From the cell containing the given text, extract its center point as [X, Y] coordinate. 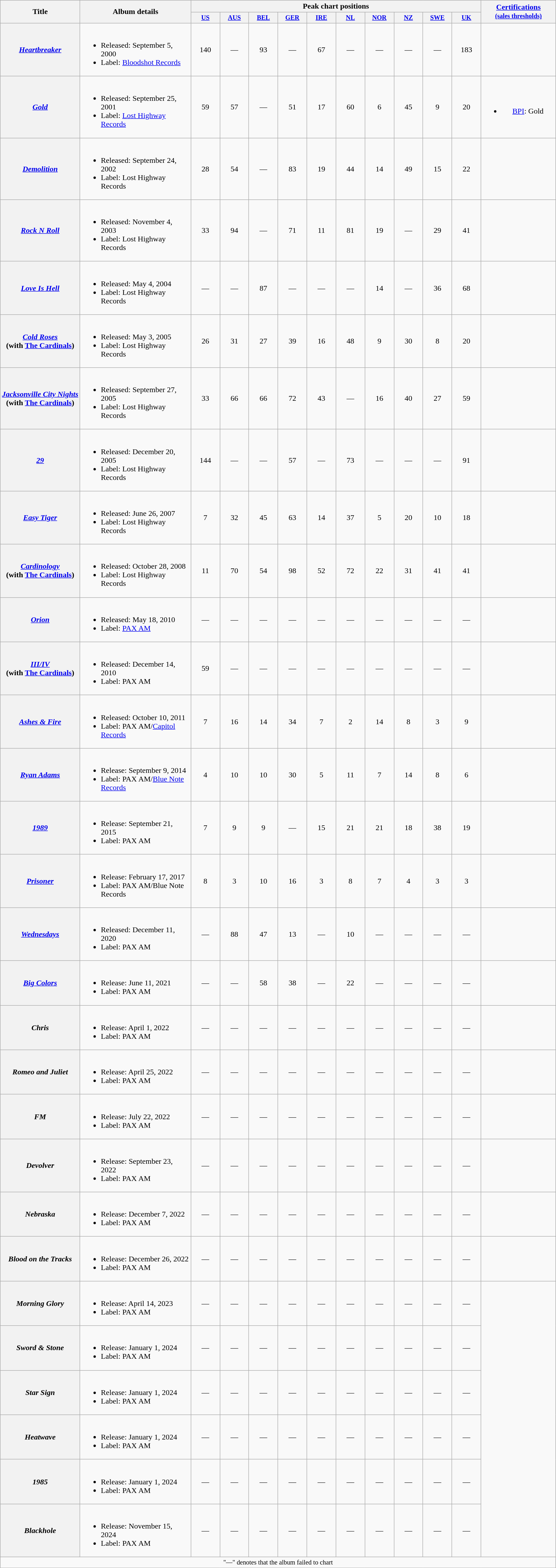
183 [467, 50]
Morning Glory [40, 1303]
Ashes & Fire [40, 721]
Cold Roses(with The Cardinals) [40, 341]
AUS [235, 18]
63 [292, 518]
Nebraska [40, 1214]
Release: December 7, 2022Label: PAX AM [135, 1214]
Love Is Hell [40, 288]
48 [350, 341]
1989 [40, 828]
Ryan Adams [40, 775]
Released: June 26, 2007Label: Lost Highway Records [135, 518]
17 [321, 107]
60 [350, 107]
Peak chart positions [336, 6]
Release: September 23, 2022Label: PAX AM [135, 1165]
39 [292, 341]
IRE [321, 18]
Released: October 28, 2008Label: Lost Highway Records [135, 571]
Wednesdays [40, 934]
NL [350, 18]
144 [205, 460]
47 [263, 934]
26 [205, 341]
Released: December 20, 2005Label: Lost Highway Records [135, 460]
67 [321, 50]
Demolition [40, 169]
Title [40, 12]
III/IV(with The Cardinals) [40, 669]
"—" denotes that the album failed to chart [278, 1562]
Released: December 14, 2010Label: PAX AM [135, 669]
Heartbreaker [40, 50]
28 [205, 169]
Big Colors [40, 983]
93 [263, 50]
Release: April 1, 2022Label: PAX AM [135, 1028]
Release: April 14, 2023Label: PAX AM [135, 1303]
71 [292, 231]
37 [350, 518]
Released: May 18, 2010Label: PAX AM [135, 620]
40 [408, 399]
83 [292, 169]
Release: February 17, 2017Label: PAX AM/Blue Note Records [135, 881]
Chris [40, 1028]
BPI: Gold [518, 107]
NOR [380, 18]
49 [408, 169]
Released: May 3, 2005Label: Lost Highway Records [135, 341]
Jacksonville City Nights(with The Cardinals) [40, 399]
Release: July 22, 2022Label: PAX AM [135, 1117]
FM [40, 1117]
Release: April 25, 2022Label: PAX AM [135, 1072]
NZ [408, 18]
68 [467, 288]
Released: October 10, 2011Label: PAX AM/Capitol Records [135, 721]
US [205, 18]
GER [292, 18]
Blackhole [40, 1530]
Romeo and Juliet [40, 1072]
91 [467, 460]
2 [350, 721]
58 [263, 983]
70 [235, 571]
Released: November 4, 2003Label: Lost Highway Records [135, 231]
52 [321, 571]
87 [263, 288]
Release: September 9, 2014Label: PAX AM/Blue Note Records [135, 775]
Album details [135, 12]
1985 [40, 1481]
Release: December 26, 2022Label: PAX AM [135, 1259]
Released: December 11, 2020Label: PAX AM [135, 934]
Prisoner [40, 881]
73 [350, 460]
Released: September 24, 2002Label: Lost Highway Records [135, 169]
Star Sign [40, 1392]
Cardinology(with The Cardinals) [40, 571]
Certifications(sales thresholds) [518, 12]
36 [437, 288]
32 [235, 518]
Heatwave [40, 1437]
Released: May 4, 2004Label: Lost Highway Records [135, 288]
Released: September 25, 2001Label: Lost Highway Records [135, 107]
Released: September 5, 2000Label: Bloodshot Records [135, 50]
Release: June 11, 2021Label: PAX AM [135, 983]
Easy Tiger [40, 518]
Blood on the Tracks [40, 1259]
Released: September 27, 2005Label: Lost Highway Records [135, 399]
88 [235, 934]
Release: September 21, 2015Label: PAX AM [135, 828]
SWE [437, 18]
Gold [40, 107]
34 [292, 721]
UK [467, 18]
Release: November 15, 2024Label: PAX AM [135, 1530]
13 [292, 934]
44 [350, 169]
98 [292, 571]
Rock N Roll [40, 231]
81 [350, 231]
51 [292, 107]
BEL [263, 18]
Sword & Stone [40, 1348]
43 [321, 399]
140 [205, 50]
Orion [40, 620]
Devolver [40, 1165]
94 [235, 231]
